Return the [x, y] coordinate for the center point of the cell that contains the specified text.  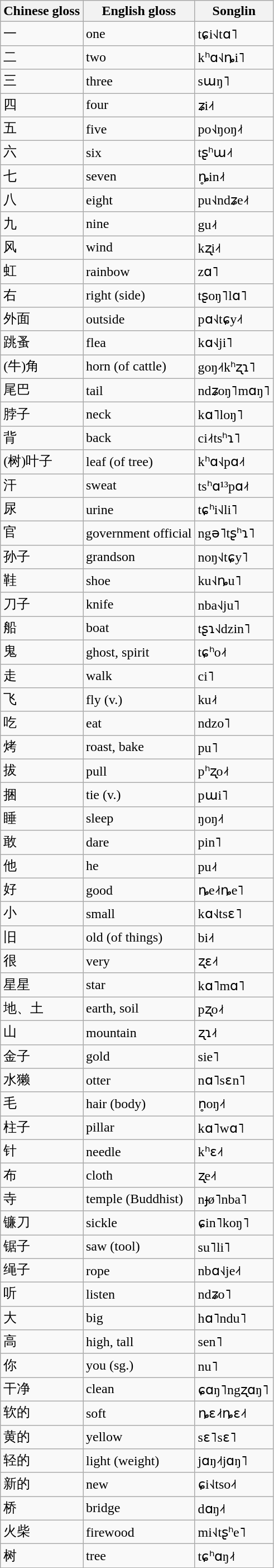
kɑ˧˩tsɛ˥ [234, 914]
干净 [42, 1389]
ŋoŋ˨˦ [234, 818]
yellow [138, 1437]
官 [42, 533]
尿 [42, 510]
七 [42, 177]
pʐo˨˦ [234, 1009]
金子 [42, 1056]
吃 [42, 723]
hair (body) [138, 1104]
nɟø˥nba˥ [234, 1199]
three [138, 82]
leaf (of tree) [138, 462]
kɑ˥mɑ˥ [234, 985]
sleep [138, 818]
鞋 [42, 581]
kʰɛ˨˦ [234, 1151]
tʂoŋ˥lɑ˥ [234, 295]
pillar [138, 1128]
ku˨˦ [234, 700]
rope [138, 1271]
ʐɛ˨˦ [234, 961]
tree [138, 1556]
寺 [42, 1199]
虹 [42, 272]
树 [42, 1556]
knife [138, 605]
(牛)角 [42, 367]
big [138, 1318]
neck [138, 415]
new [138, 1484]
nbɑ˧˩je˨˦ [234, 1271]
dare [138, 843]
pʰʐo˨˦ [234, 771]
cloth [138, 1176]
horn (of cattle) [138, 367]
jɑŋ˨˦jɑŋ˥ [234, 1461]
tʂʰɯ˨˦ [234, 153]
镰刀 [42, 1223]
otter [138, 1081]
旧 [42, 938]
风 [42, 248]
山 [42, 1033]
bi˨˦ [234, 938]
地、土 [42, 1009]
飞 [42, 700]
软的 [42, 1413]
ɕɑŋ˥ngʐɑŋ˥ [234, 1389]
尾巴 [42, 390]
grandson [138, 557]
goŋ˨˦kʰʐɿ˥ [234, 367]
船 [42, 628]
small [138, 914]
kʐi˨˦ [234, 248]
nu˥ [234, 1366]
four [138, 105]
one [138, 34]
绳子 [42, 1271]
捆 [42, 795]
ndʑo˥ [234, 1294]
good [138, 890]
刀子 [42, 605]
government official [138, 533]
水獭 [42, 1081]
新的 [42, 1484]
一 [42, 34]
two [138, 57]
tʂɿ˧˩dzin˥ [234, 628]
high, tall [138, 1342]
noŋ˧˩tɕy˥ [234, 557]
walk [138, 676]
nine [138, 224]
nba˧˩ju˥ [234, 605]
urine [138, 510]
pɯi˥ [234, 795]
po˧˩ŋoŋ˨˦ [234, 129]
sweat [138, 486]
very [138, 961]
eat [138, 723]
ɕin˥koŋ˥ [234, 1223]
shoe [138, 581]
clean [138, 1389]
tɕi˧˩tɑ˥ [234, 34]
针 [42, 1151]
you (sg.) [138, 1366]
背 [42, 438]
布 [42, 1176]
saw (tool) [138, 1247]
temple (Buddhist) [138, 1199]
outside [138, 320]
桥 [42, 1509]
firewood [138, 1532]
ȵ̥in˨˦ [234, 177]
wind [138, 248]
星星 [42, 985]
tɕʰɑŋ˨˦ [234, 1556]
light (weight) [138, 1461]
ci˥ [234, 676]
ci˨˦tsʰɿ˥ [234, 438]
hɑ˥ndu˥ [234, 1318]
tɕʰi˧˩li˥ [234, 510]
pu˧˩ndʑe˨˦ [234, 200]
他 [42, 866]
Chinese gloss [42, 11]
ndzo˥ [234, 723]
mi˧˩tʂʰe˥ [234, 1532]
ndʑoŋ˥mɑŋ˥ [234, 390]
高 [42, 1342]
sen˥ [234, 1342]
pu˨˦ [234, 866]
孙子 [42, 557]
火柴 [42, 1532]
seven [138, 177]
二 [42, 57]
走 [42, 676]
n̥oŋ˨˦ [234, 1104]
tsʰɑ¹³pɑ˨˦ [234, 486]
跳蚤 [42, 343]
rainbow [138, 272]
烤 [42, 748]
九 [42, 224]
pu˥ [234, 748]
tie (v.) [138, 795]
right (side) [138, 295]
roast, bake [138, 748]
毛 [42, 1104]
ngə˥tʂʰɿ˥ [234, 533]
gu˨˦ [234, 224]
右 [42, 295]
ku˧˩ȵu˥ [234, 581]
dɑŋ˨˦ [234, 1509]
kɑ˧˩ji˥ [234, 343]
tail [138, 390]
ȵɛ˨˦ȵɛ˨˦ [234, 1413]
kʰɑ˧˩ȵi˥ [234, 57]
sickle [138, 1223]
nɑ˥sɛn˥ [234, 1081]
star [138, 985]
(树)叶子 [42, 462]
su˥li˥ [234, 1247]
汗 [42, 486]
大 [42, 1318]
锯子 [42, 1247]
sɯŋ˥ [234, 82]
好 [42, 890]
pɑ˧˩tɕy˨˦ [234, 320]
fly (v.) [138, 700]
bridge [138, 1509]
sɛ˥sɛ˥ [234, 1437]
sie˥ [234, 1056]
soft [138, 1413]
tɕʰo˨˦ [234, 652]
脖子 [42, 415]
小 [42, 914]
五 [42, 129]
黄的 [42, 1437]
flea [138, 343]
四 [42, 105]
boat [138, 628]
gold [138, 1056]
mountain [138, 1033]
Songlin [234, 11]
八 [42, 200]
listen [138, 1294]
old (of things) [138, 938]
ɕi˧˩tso˨˦ [234, 1484]
zɑ˥ [234, 272]
六 [42, 153]
kɑ˥wɑ˥ [234, 1128]
ȵe˨˦ȵe˥ [234, 890]
ʑi˨˦ [234, 105]
needle [138, 1151]
听 [42, 1294]
柱子 [42, 1128]
拔 [42, 771]
敢 [42, 843]
轻的 [42, 1461]
ʐɿ˨˦ [234, 1033]
三 [42, 82]
pin˥ [234, 843]
外面 [42, 320]
earth, soil [138, 1009]
ghost, spirit [138, 652]
English gloss [138, 11]
five [138, 129]
kʰɑ˧˩pɑ˨˦ [234, 462]
很 [42, 961]
six [138, 153]
ʐe˨˦ [234, 1176]
鬼 [42, 652]
睡 [42, 818]
你 [42, 1366]
back [138, 438]
he [138, 866]
kɑ˥loŋ˥ [234, 415]
eight [138, 200]
pull [138, 771]
